Return the (X, Y) coordinate for the center point of the cell that contains the specified text.  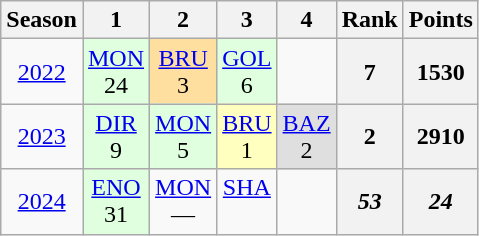
53 (370, 202)
2024 (42, 202)
2023 (42, 136)
MON24 (116, 72)
4 (306, 20)
MON— (184, 202)
Rank (370, 20)
ENO31 (116, 202)
7 (370, 72)
1 (116, 20)
BRU1 (247, 136)
BRU3 (184, 72)
24 (440, 202)
MON5 (184, 136)
SHA (247, 202)
Season (42, 20)
1530 (440, 72)
3 (247, 20)
DIR9 (116, 136)
GOL6 (247, 72)
BAZ2 (306, 136)
2022 (42, 72)
2910 (440, 136)
Points (440, 20)
